Return (x, y) of the center of cell containing provided text 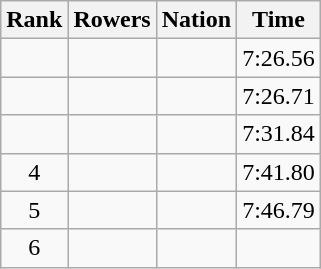
7:26.56 (279, 58)
7:31.84 (279, 134)
7:46.79 (279, 210)
Nation (196, 20)
Rank (34, 20)
Time (279, 20)
7:26.71 (279, 96)
Rowers (112, 20)
4 (34, 172)
7:41.80 (279, 172)
5 (34, 210)
6 (34, 248)
